Return the [x, y] coordinate for the center point of the cell that contains the specified text.  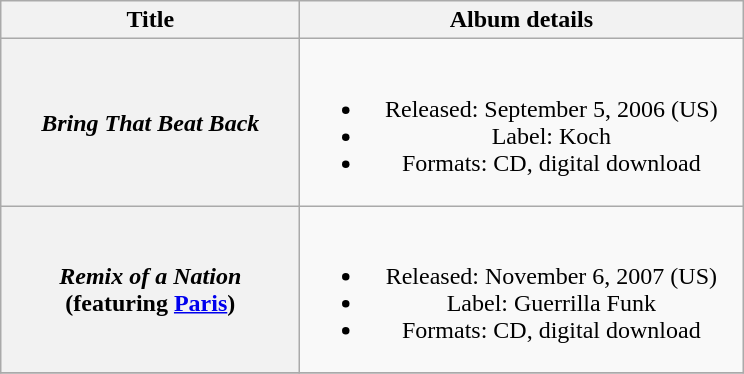
Released: November 6, 2007 (US)Label: Guerrilla FunkFormats: CD, digital download [522, 290]
Remix of a Nation(featuring Paris) [150, 290]
Released: September 5, 2006 (US)Label: KochFormats: CD, digital download [522, 122]
Bring That Beat Back [150, 122]
Title [150, 20]
Album details [522, 20]
